Return the (X, Y) coordinate for the center point of the cell that contains the specified text.  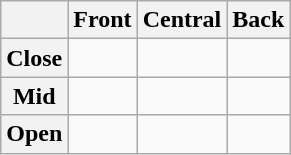
Front (102, 20)
Back (258, 20)
Mid (34, 96)
Central (182, 20)
Open (34, 134)
Close (34, 58)
